Find where the given text appears and provide that cell's center as [X, Y] coordinate. 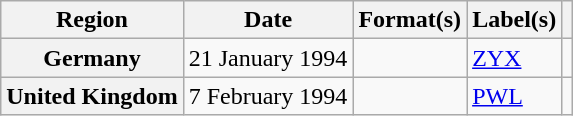
21 January 1994 [268, 58]
PWL [514, 96]
Germany [92, 58]
Format(s) [410, 20]
Region [92, 20]
United Kingdom [92, 96]
7 February 1994 [268, 96]
ZYX [514, 58]
Label(s) [514, 20]
Date [268, 20]
